Detect which cell encompasses the target text, then output its [X, Y] center coordinate. 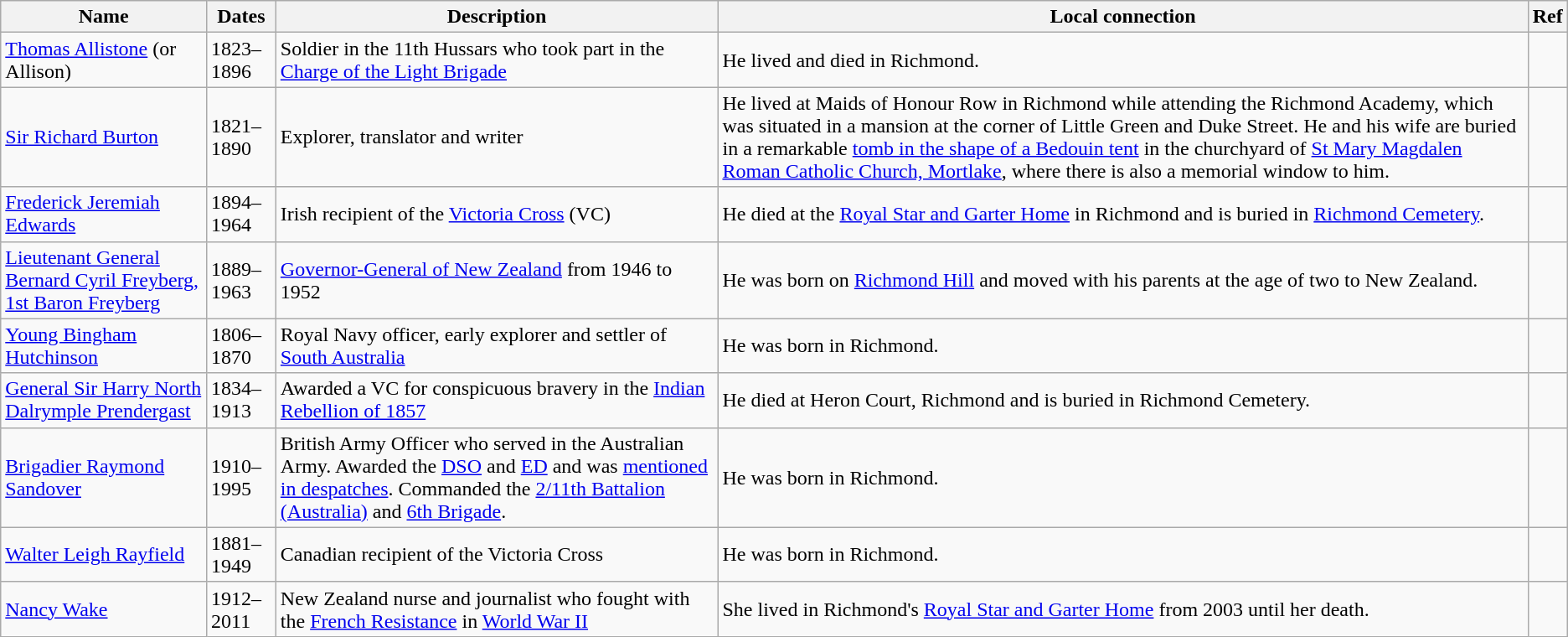
General Sir Harry North Dalrymple Prendergast [104, 401]
He died at the Royal Star and Garter Home in Richmond and is buried in Richmond Cemetery. [1122, 215]
He was born on Richmond Hill and moved with his parents at the age of two to New Zealand. [1122, 280]
Young Bingham Hutchinson [104, 345]
1834–1913 [241, 401]
1912–2011 [241, 609]
Lieutenant General Bernard Cyril Freyberg, 1st Baron Freyberg [104, 280]
1821–1890 [241, 137]
Sir Richard Burton [104, 137]
Name [104, 17]
1881–1949 [241, 555]
Brigadier Raymond Sandover [104, 478]
1806–1870 [241, 345]
Local connection [1122, 17]
Explorer, translator and writer [497, 137]
He died at Heron Court, Richmond and is buried in Richmond Cemetery. [1122, 401]
Canadian recipient of the Victoria Cross [497, 555]
Description [497, 17]
1894–1964 [241, 215]
Nancy Wake [104, 609]
Thomas Allistone (or Allison) [104, 60]
Walter Leigh Rayfield [104, 555]
New Zealand nurse and journalist who fought with the French Resistance in World War II [497, 609]
Royal Navy officer, early explorer and settler of South Australia [497, 345]
1910–1995 [241, 478]
Frederick Jeremiah Edwards [104, 215]
1889–1963 [241, 280]
Dates [241, 17]
Awarded a VC for conspicuous bravery in the Indian Rebellion of 1857 [497, 401]
Ref [1548, 17]
She lived in Richmond's Royal Star and Garter Home from 2003 until her death. [1122, 609]
Soldier in the 11th Hussars who took part in the Charge of the Light Brigade [497, 60]
He lived and died in Richmond. [1122, 60]
1823–1896 [241, 60]
Irish recipient of the Victoria Cross (VC) [497, 215]
Governor-General of New Zealand from 1946 to 1952 [497, 280]
